Provide the [x, y] coordinate of the cell's center where the given text is located.  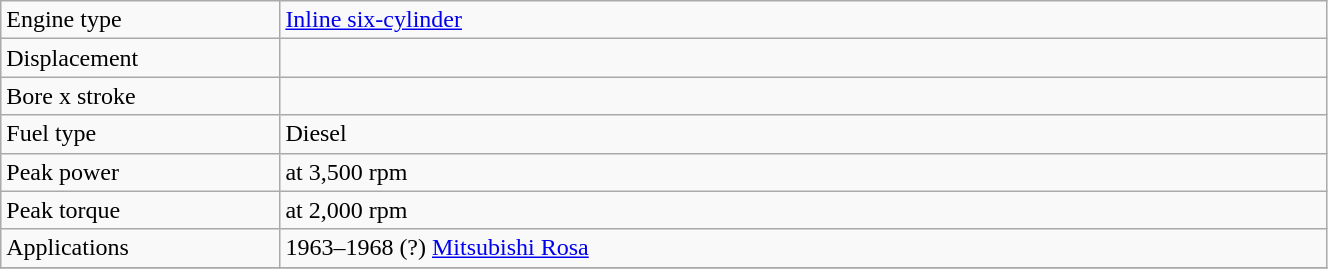
Bore x stroke [140, 96]
Displacement [140, 58]
Peak torque [140, 210]
1963–1968 (?) Mitsubishi Rosa [804, 248]
Fuel type [140, 134]
Engine type [140, 20]
Inline six-cylinder [804, 20]
at 3,500 rpm [804, 172]
at 2,000 rpm [804, 210]
Applications [140, 248]
Diesel [804, 134]
Peak power [140, 172]
